Search for the cell housing the specified text and yield its (x, y) center coordinate. 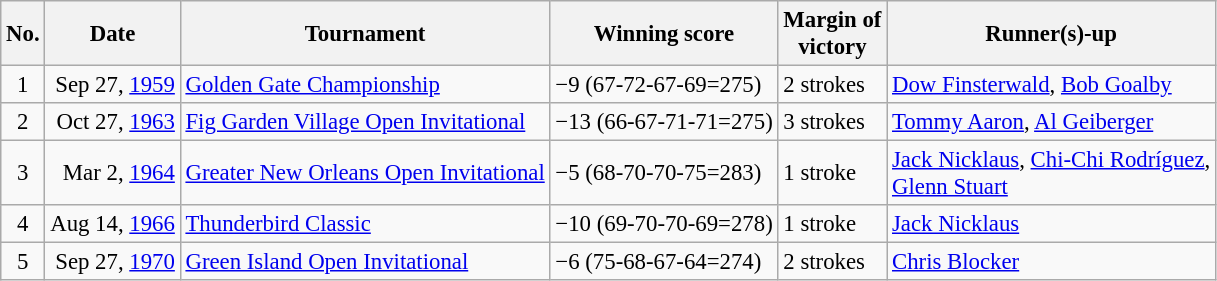
5 (23, 262)
Dow Finsterwald, Bob Goalby (1052, 85)
Jack Nicklaus (1052, 224)
Runner(s)-up (1052, 34)
Aug 14, 1966 (112, 224)
3 (23, 174)
Sep 27, 1959 (112, 85)
Margin ofvictory (832, 34)
Jack Nicklaus, Chi-Chi Rodríguez, Glenn Stuart (1052, 174)
−9 (67-72-67-69=275) (664, 85)
−10 (69-70-70-69=278) (664, 224)
Golden Gate Championship (365, 85)
Fig Garden Village Open Invitational (365, 122)
1 (23, 85)
Thunderbird Classic (365, 224)
Date (112, 34)
2 (23, 122)
−5 (68-70-70-75=283) (664, 174)
Tommy Aaron, Al Geiberger (1052, 122)
3 strokes (832, 122)
−13 (66-67-71-71=275) (664, 122)
Mar 2, 1964 (112, 174)
Greater New Orleans Open Invitational (365, 174)
Sep 27, 1970 (112, 262)
4 (23, 224)
−6 (75-68-67-64=274) (664, 262)
Tournament (365, 34)
Winning score (664, 34)
Chris Blocker (1052, 262)
No. (23, 34)
Oct 27, 1963 (112, 122)
Green Island Open Invitational (365, 262)
